Scan for the cell matching the given text and deliver its [X, Y] coordinate at center. 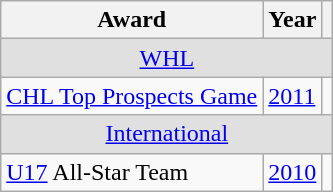
2010 [292, 172]
Year [292, 20]
Award [132, 20]
WHL [167, 58]
U17 All-Star Team [132, 172]
2011 [292, 96]
CHL Top Prospects Game [132, 96]
International [167, 134]
